Return [x, y] of the center of cell containing provided text 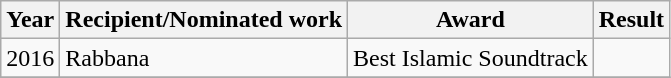
Award [471, 20]
Rabbana [204, 58]
Best Islamic Soundtrack [471, 58]
2016 [30, 58]
Year [30, 20]
Recipient/Nominated work [204, 20]
Result [631, 20]
